For the text-containing cell, return its midpoint in [X, Y] coordinate format. 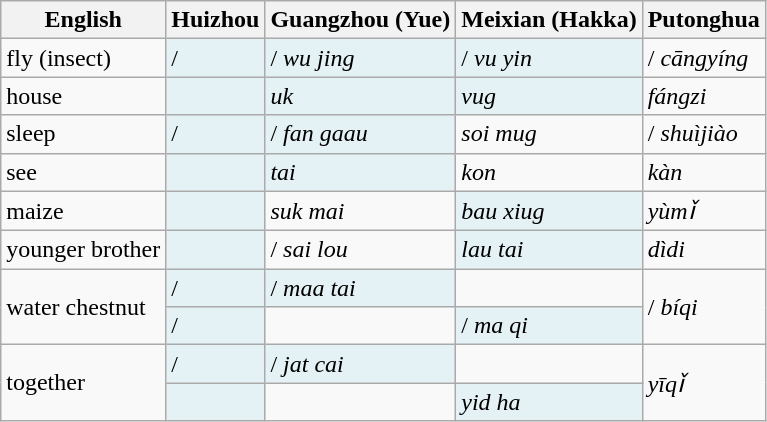
vug [549, 96]
lau tai [549, 250]
/ jat cai [360, 364]
/ maa tai [360, 288]
/ wu jing [360, 58]
uk [360, 96]
/ fan gaau [360, 134]
/ shuìjiào [704, 134]
younger brother [84, 250]
maize [84, 211]
dìdi [704, 250]
/ sai lou [360, 250]
/ cāngyíng [704, 58]
/ vu yin [549, 58]
bau xiug [549, 211]
sleep [84, 134]
/ ma qi [549, 326]
suk mai [360, 211]
Putonghua [704, 20]
kàn [704, 172]
yùmǐ [704, 211]
together [84, 383]
Guangzhou (Yue) [360, 20]
water chestnut [84, 307]
kon [549, 172]
see [84, 172]
/ bíqi [704, 307]
fly (insect) [84, 58]
fángzi [704, 96]
soi mug [549, 134]
tai [360, 172]
English [84, 20]
Huizhou [216, 20]
Meixian (Hakka) [549, 20]
house [84, 96]
yīqǐ [704, 383]
yid ha [549, 402]
